Provide the [x, y] coordinate of the cell's center where the given text is located.  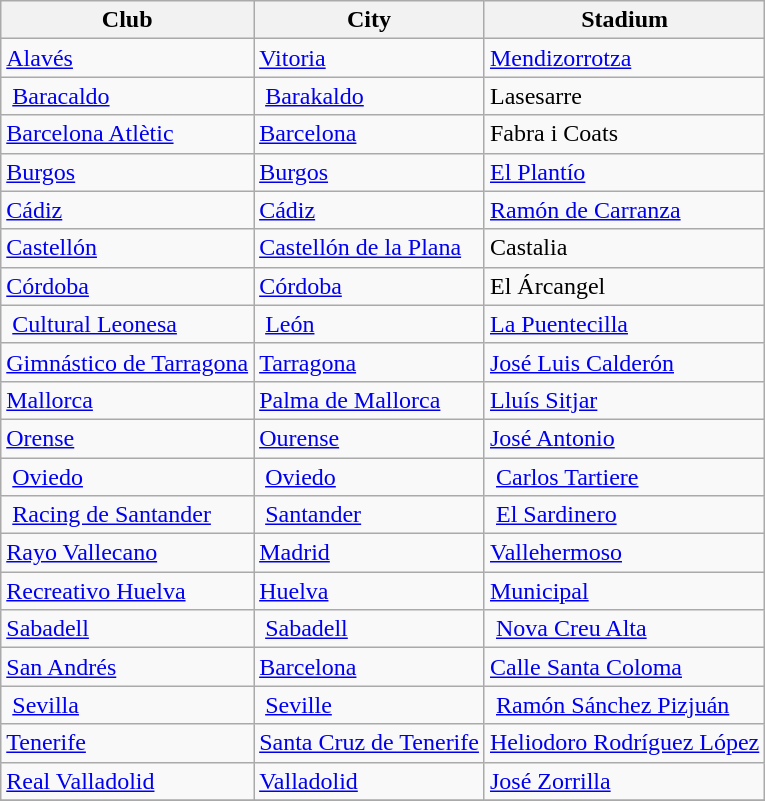
Castalia [624, 248]
Heliodoro Rodríguez López [624, 743]
José Antonio [624, 438]
Vitoria [370, 58]
José Luis Calderón [624, 362]
Vallehermoso [624, 553]
Lluís Sitjar [624, 400]
Barcelona Atlètic [128, 134]
Municipal [624, 591]
Ramón de Carranza [624, 210]
Castellón [128, 248]
Barakaldo [370, 96]
El Árcangel [624, 286]
Sevilla [128, 705]
Castellón de la Plana [370, 248]
Ramón Sánchez Pizjuán [624, 705]
City [370, 20]
Mallorca [128, 400]
Palma de Mallorca [370, 400]
Huelva [370, 591]
Santa Cruz de Tenerife [370, 743]
Calle Santa Coloma [624, 667]
Fabra i Coats [624, 134]
Santander [370, 515]
Gimnástico de Tarragona [128, 362]
Stadium [624, 20]
Lasesarre [624, 96]
Recreativo Huelva [128, 591]
Tarragona [370, 362]
Club [128, 20]
Carlos Tartiere [624, 477]
Cultural Leonesa [128, 324]
Baracaldo [128, 96]
Ourense [370, 438]
El Sardinero [624, 515]
El Plantío [624, 172]
Real Valladolid [128, 781]
Rayo Vallecano [128, 553]
Valladolid [370, 781]
Nova Creu Alta [624, 629]
La Puentecilla [624, 324]
José Zorrilla [624, 781]
Madrid [370, 553]
Seville [370, 705]
Alavés [128, 58]
León [370, 324]
Mendizorrotza [624, 58]
Tenerife [128, 743]
Orense [128, 438]
Racing de Santander [128, 515]
San Andrés [128, 667]
